Find where the given text appears and provide that cell's center as (X, Y) coordinate. 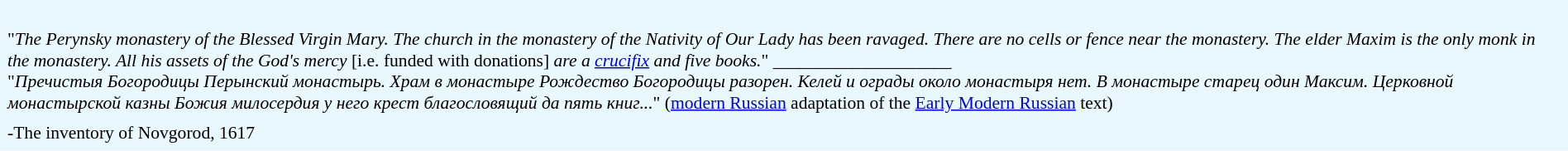
-The inventory of Novgorod, 1617 (784, 133)
